Find where the given text appears and provide that cell's center as [X, Y] coordinate. 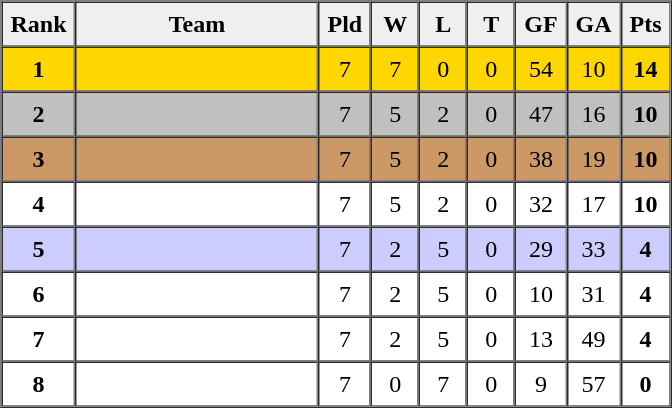
T [491, 24]
L [443, 24]
Rank [39, 24]
Team [198, 24]
49 [594, 338]
57 [594, 384]
GA [594, 24]
17 [594, 204]
Pts [646, 24]
16 [594, 114]
32 [540, 204]
14 [646, 68]
47 [540, 114]
33 [594, 248]
13 [540, 338]
38 [540, 158]
6 [39, 294]
9 [540, 384]
8 [39, 384]
29 [540, 248]
W [395, 24]
31 [594, 294]
Pld [346, 24]
1 [39, 68]
19 [594, 158]
54 [540, 68]
GF [540, 24]
3 [39, 158]
